Return [x, y] of the center of cell containing provided text 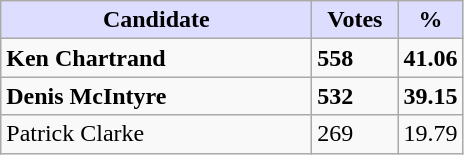
532 [355, 96]
% [430, 20]
Candidate [156, 20]
Patrick Clarke [156, 134]
Ken Chartrand [156, 58]
269 [355, 134]
39.15 [430, 96]
Votes [355, 20]
Denis McIntyre [156, 96]
41.06 [430, 58]
558 [355, 58]
19.79 [430, 134]
